For the text-containing cell, return its midpoint in [x, y] coordinate format. 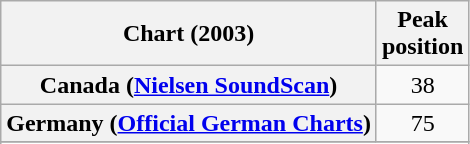
Peakposition [422, 34]
Germany (Official German Charts) [189, 123]
Canada (Nielsen SoundScan) [189, 85]
75 [422, 123]
38 [422, 85]
Chart (2003) [189, 34]
